Return the (X, Y) coordinate for the center point of the cell that contains the specified text.  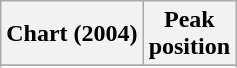
Chart (2004) (72, 34)
Peakposition (189, 34)
